Pinpoint the cell where the given text exists, returning its [x, y] midpoint coordinate. 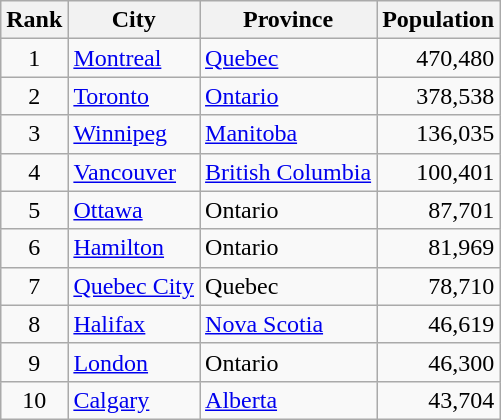
136,035 [438, 134]
81,969 [438, 248]
100,401 [438, 172]
Rank [34, 20]
Quebec City [134, 286]
Hamilton [134, 248]
378,538 [438, 96]
1 [34, 58]
City [134, 20]
46,619 [438, 324]
Vancouver [134, 172]
6 [34, 248]
Montreal [134, 58]
10 [34, 400]
3 [34, 134]
Toronto [134, 96]
Ottawa [134, 210]
5 [34, 210]
470,480 [438, 58]
43,704 [438, 400]
87,701 [438, 210]
46,300 [438, 362]
London [134, 362]
2 [34, 96]
7 [34, 286]
Halifax [134, 324]
8 [34, 324]
Calgary [134, 400]
Alberta [288, 400]
9 [34, 362]
Province [288, 20]
4 [34, 172]
Manitoba [288, 134]
British Columbia [288, 172]
78,710 [438, 286]
Nova Scotia [288, 324]
Winnipeg [134, 134]
Population [438, 20]
